For the text-containing cell, return its midpoint in [X, Y] coordinate format. 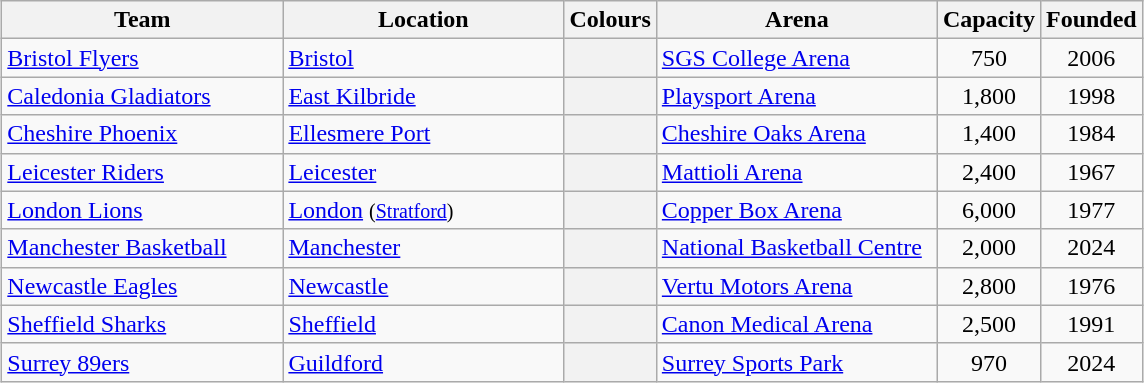
Leicester Riders [142, 172]
Ellesmere Port [424, 134]
1977 [1091, 210]
Mattioli Arena [796, 172]
750 [988, 58]
Location [424, 20]
1967 [1091, 172]
Bristol Flyers [142, 58]
2,400 [988, 172]
Newcastle Eagles [142, 286]
Founded [1091, 20]
Sheffield Sharks [142, 324]
Caledonia Gladiators [142, 96]
London (Stratford) [424, 210]
Bristol [424, 58]
Cheshire Phoenix [142, 134]
Surrey 89ers [142, 362]
2006 [1091, 58]
Leicester [424, 172]
1998 [1091, 96]
London Lions [142, 210]
Capacity [988, 20]
Arena [796, 20]
970 [988, 362]
1,400 [988, 134]
1984 [1091, 134]
Sheffield [424, 324]
Vertu Motors Arena [796, 286]
Playsport Arena [796, 96]
Colours [610, 20]
Manchester Basketball [142, 248]
SGS College Arena [796, 58]
1,800 [988, 96]
2,000 [988, 248]
Surrey Sports Park [796, 362]
Newcastle [424, 286]
Cheshire Oaks Arena [796, 134]
Canon Medical Arena [796, 324]
6,000 [988, 210]
Team [142, 20]
Guildford [424, 362]
East Kilbride [424, 96]
National Basketball Centre [796, 248]
2,800 [988, 286]
Copper Box Arena [796, 210]
2,500 [988, 324]
1991 [1091, 324]
Manchester [424, 248]
1976 [1091, 286]
